For the text-containing cell, return its midpoint in (X, Y) coordinate format. 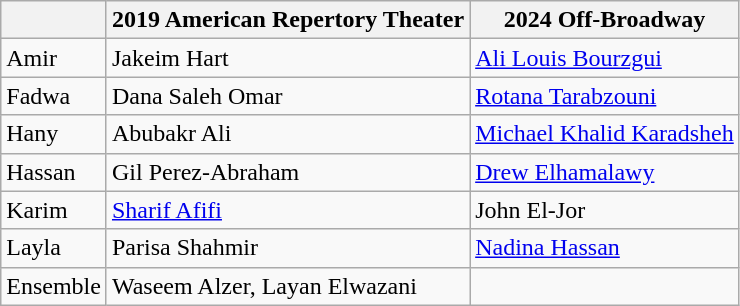
Amir (54, 58)
Gil Perez-Abraham (288, 172)
Drew Elhamalawy (605, 172)
Jakeim Hart (288, 58)
Parisa Shahmir (288, 248)
Karim (54, 210)
Ensemble (54, 286)
Layla (54, 248)
John El-Jor (605, 210)
Hassan (54, 172)
Dana Saleh Omar (288, 96)
Fadwa (54, 96)
Abubakr Ali (288, 134)
Michael Khalid Karadsheh (605, 134)
2024 Off-Broadway (605, 20)
Sharif Afifi (288, 210)
2019 American Repertory Theater (288, 20)
Ali Louis Bourzgui (605, 58)
Rotana Tarabzouni (605, 96)
Waseem Alzer, Layan Elwazani (288, 286)
Nadina Hassan (605, 248)
Hany (54, 134)
